Locate the cell with the specified text and output its [X, Y] center coordinate. 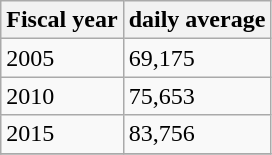
Fiscal year [62, 20]
2010 [62, 96]
69,175 [197, 58]
daily average [197, 20]
83,756 [197, 134]
75,653 [197, 96]
2005 [62, 58]
2015 [62, 134]
